Pinpoint the cell where the given text exists, returning its [x, y] midpoint coordinate. 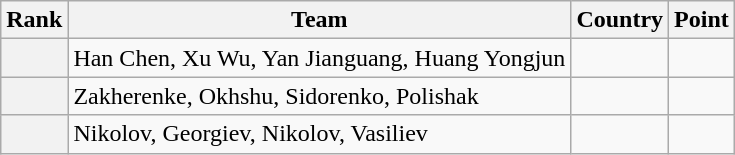
Country [620, 20]
Point [702, 20]
Nikolov, Georgiev, Nikolov, Vasiliev [320, 134]
Han Chen, Xu Wu, Yan Jianguang, Huang Yongjun [320, 58]
Zakherenke, Okhshu, Sidorenko, Polishak [320, 96]
Rank [34, 20]
Team [320, 20]
